Capture the cell that displays the provided text and extract its (X, Y) central coordinate. 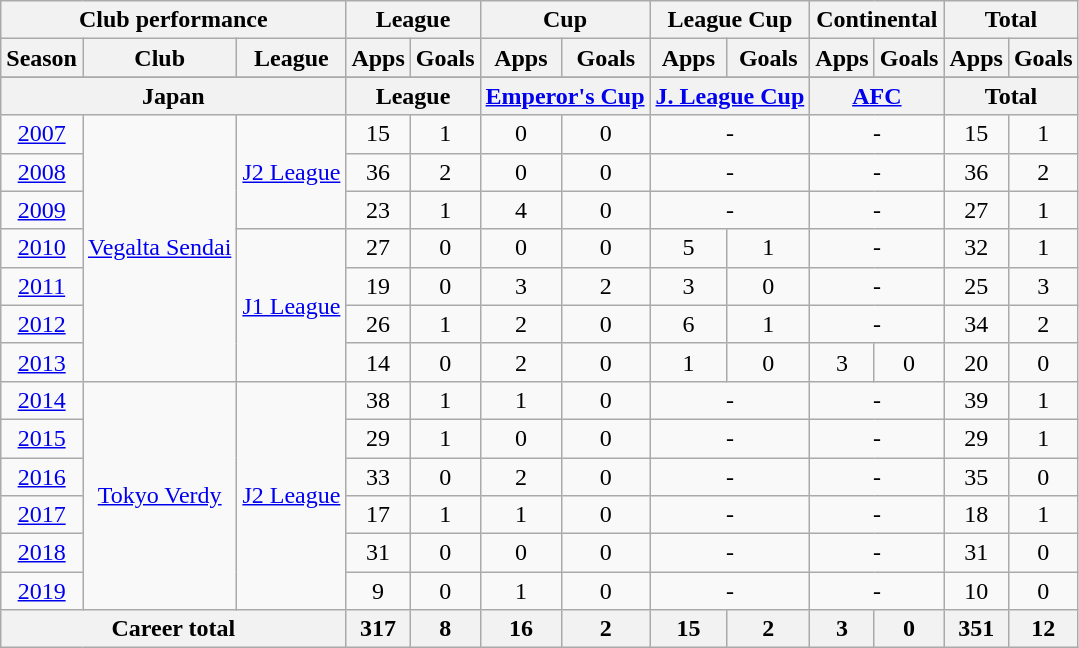
14 (378, 362)
16 (521, 629)
25 (976, 286)
5 (688, 248)
17 (378, 515)
Japan (174, 96)
2013 (42, 362)
2009 (42, 210)
33 (378, 477)
2018 (42, 553)
Vegalta Sendai (159, 248)
2007 (42, 134)
Tokyo Verdy (159, 495)
League Cup (730, 20)
351 (976, 629)
2019 (42, 591)
9 (378, 591)
2016 (42, 477)
2010 (42, 248)
2014 (42, 400)
Cup (565, 20)
18 (976, 515)
Club (159, 58)
8 (445, 629)
Season (42, 58)
J1 League (292, 305)
J. League Cup (730, 96)
12 (1043, 629)
32 (976, 248)
20 (976, 362)
2008 (42, 172)
2011 (42, 286)
35 (976, 477)
Club performance (174, 20)
34 (976, 324)
Career total (174, 629)
2017 (42, 515)
2012 (42, 324)
Emperor's Cup (565, 96)
2015 (42, 438)
10 (976, 591)
4 (521, 210)
6 (688, 324)
39 (976, 400)
Continental (877, 20)
AFC (877, 96)
26 (378, 324)
317 (378, 629)
38 (378, 400)
19 (378, 286)
23 (378, 210)
